Identify which cell holds the provided text, then report its [x, y] central coordinate. 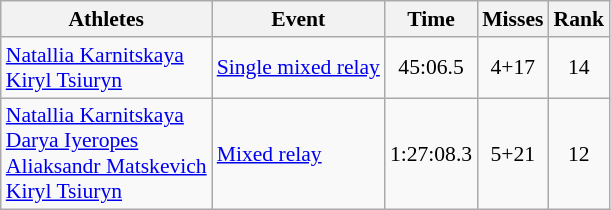
Misses [512, 19]
12 [578, 154]
5+21 [512, 154]
1:27:08.3 [431, 154]
45:06.5 [431, 68]
Rank [578, 19]
Event [298, 19]
Mixed relay [298, 154]
Single mixed relay [298, 68]
Time [431, 19]
14 [578, 68]
Natallia KarnitskayaKiryl Tsiuryn [106, 68]
Athletes [106, 19]
4+17 [512, 68]
Natallia KarnitskayaDarya IyeropesAliaksandr MatskevichKiryl Tsiuryn [106, 154]
